Output the (X, Y) coordinate of the center of the cell containing the given text.  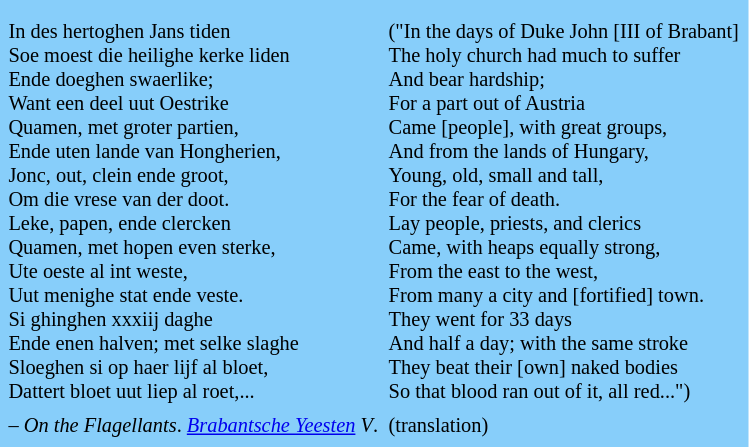
(translation) (564, 426)
– On the Flagellants. Brabantsche Yeesten V. (194, 426)
